Output the (x, y) coordinate of the center of the cell containing the given text.  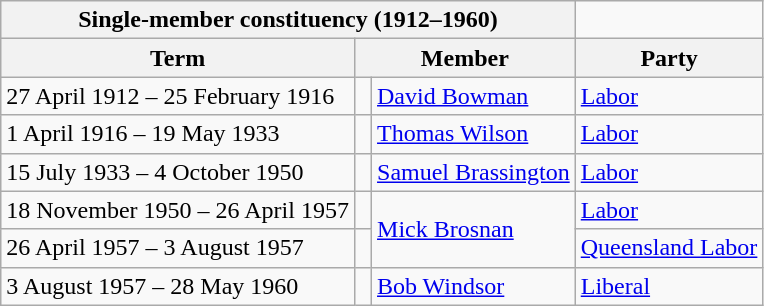
26 April 1957 – 3 August 1957 (178, 248)
Member (464, 58)
Single-member constituency (1912–1960) (288, 20)
18 November 1950 – 26 April 1957 (178, 210)
David Bowman (474, 96)
Bob Windsor (474, 286)
Liberal (669, 286)
Queensland Labor (669, 248)
Term (178, 58)
3 August 1957 – 28 May 1960 (178, 286)
Samuel Brassington (474, 172)
15 July 1933 – 4 October 1950 (178, 172)
1 April 1916 – 19 May 1933 (178, 134)
27 April 1912 – 25 February 1916 (178, 96)
Thomas Wilson (474, 134)
Mick Brosnan (474, 229)
Party (669, 58)
